Extract the [x, y] coordinate from the center of the cell holding the provided text.  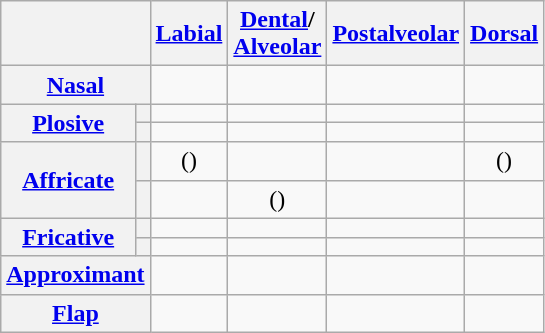
Affricate [68, 180]
Dorsal [504, 34]
Fricative [68, 237]
Plosive [68, 123]
Dental/Alveolar [278, 34]
Approximant [76, 275]
Labial [189, 34]
Flap [76, 313]
Nasal [76, 85]
Postalveolar [396, 34]
